Return the (X, Y) coordinate for the center point of the cell that contains the specified text.  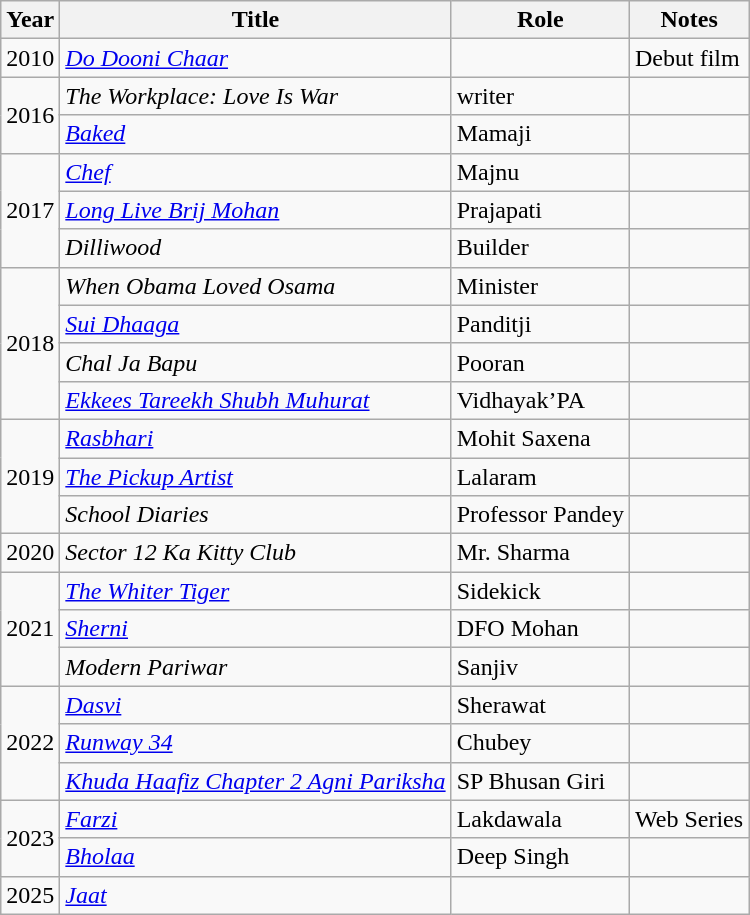
Role (540, 20)
Jaat (256, 895)
Runway 34 (256, 743)
Pooran (540, 362)
Builder (540, 248)
Professor Pandey (540, 515)
The Whiter Tiger (256, 591)
Mr. Sharma (540, 553)
2025 (30, 895)
Sherawat (540, 705)
Bholaa (256, 857)
Sanjiv (540, 667)
SP Bhusan Giri (540, 781)
Farzi (256, 819)
Modern Pariwar (256, 667)
Year (30, 20)
Sector 12 Ka Kitty Club (256, 553)
Notes (690, 20)
Lalaram (540, 477)
Sherni (256, 629)
Title (256, 20)
Rasbhari (256, 438)
Prajapati (540, 210)
2018 (30, 343)
2023 (30, 838)
Sidekick (540, 591)
2010 (30, 58)
Panditji (540, 324)
Majnu (540, 172)
Chef (256, 172)
2020 (30, 553)
Khuda Haafiz Chapter 2 Agni Pariksha (256, 781)
Sui Dhaaga (256, 324)
2017 (30, 210)
2019 (30, 476)
Ekkees Tareekh Shubh Muhurat (256, 400)
2016 (30, 115)
The Workplace: Love Is War (256, 96)
Chal Ja Bapu (256, 362)
When Obama Loved Osama (256, 286)
Chubey (540, 743)
The Pickup Artist (256, 477)
Web Series (690, 819)
Dilliwood (256, 248)
writer (540, 96)
Lakdawala (540, 819)
Baked (256, 134)
Mohit Saxena (540, 438)
Deep Singh (540, 857)
Long Live Brij Mohan (256, 210)
Do Dooni Chaar (256, 58)
2022 (30, 743)
Debut film (690, 58)
Mamaji (540, 134)
Minister (540, 286)
DFO Mohan (540, 629)
Dasvi (256, 705)
School Diaries (256, 515)
Vidhayak’PA (540, 400)
2021 (30, 629)
